Capture the cell that displays the provided text and extract its [x, y] central coordinate. 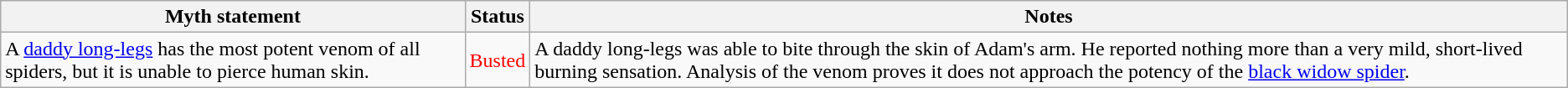
A daddy long-legs has the most potent venom of all spiders, but it is unable to pierce human skin. [233, 60]
Notes [1049, 17]
Busted [498, 60]
Myth statement [233, 17]
Status [498, 17]
